For the text-containing cell, return its midpoint in (X, Y) coordinate format. 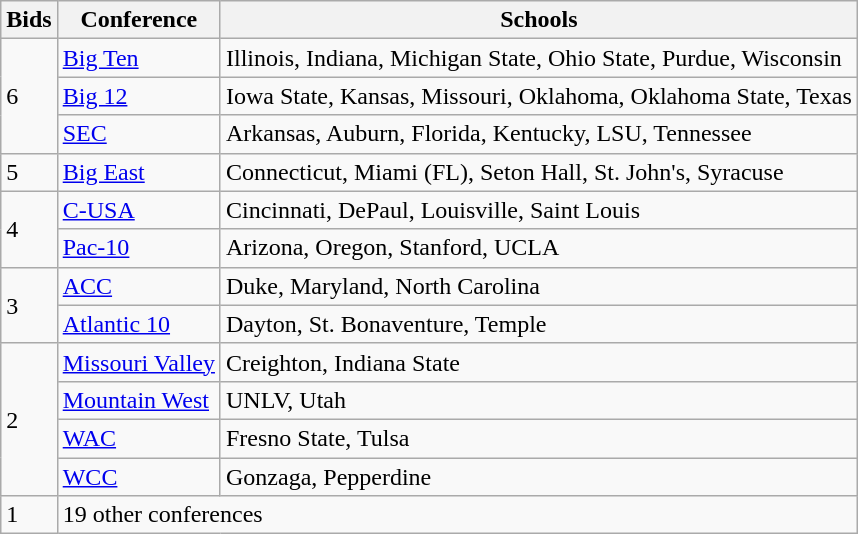
Creighton, Indiana State (538, 362)
C-USA (138, 210)
Iowa State, Kansas, Missouri, Oklahoma, Oklahoma State, Texas (538, 96)
Bids (29, 20)
Conference (138, 20)
Mountain West (138, 400)
Illinois, Indiana, Michigan State, Ohio State, Purdue, Wisconsin (538, 58)
Gonzaga, Pepperdine (538, 477)
Arizona, Oregon, Stanford, UCLA (538, 248)
5 (29, 172)
4 (29, 229)
1 (29, 515)
SEC (138, 134)
Duke, Maryland, North Carolina (538, 286)
2 (29, 419)
Schools (538, 20)
19 other conferences (457, 515)
WCC (138, 477)
6 (29, 96)
Fresno State, Tulsa (538, 438)
Connecticut, Miami (FL), Seton Hall, St. John's, Syracuse (538, 172)
Missouri Valley (138, 362)
Dayton, St. Bonaventure, Temple (538, 324)
3 (29, 305)
Atlantic 10 (138, 324)
WAC (138, 438)
ACC (138, 286)
Arkansas, Auburn, Florida, Kentucky, LSU, Tennessee (538, 134)
UNLV, Utah (538, 400)
Big 12 (138, 96)
Big Ten (138, 58)
Big East (138, 172)
Pac-10 (138, 248)
Cincinnati, DePaul, Louisville, Saint Louis (538, 210)
